Return (x, y) of the center of cell containing provided text 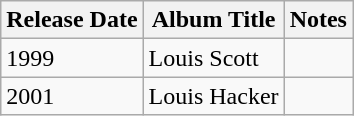
Louis Hacker (214, 96)
Release Date (72, 20)
Album Title (214, 20)
Louis Scott (214, 58)
2001 (72, 96)
1999 (72, 58)
Notes (318, 20)
